Capture the cell that displays the provided text and extract its [x, y] central coordinate. 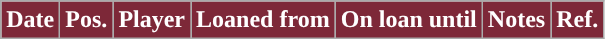
Loaned from [264, 20]
Ref. [578, 20]
Player [152, 20]
Pos. [86, 20]
Notes [516, 20]
Date [30, 20]
On loan until [408, 20]
